Identify which cell holds the provided text, then report its [X, Y] central coordinate. 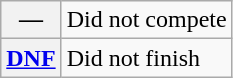
Did not compete [146, 20]
Did not finish [146, 58]
DNF [31, 58]
— [31, 20]
